Extract the (x, y) coordinate from the center of the cell holding the provided text.  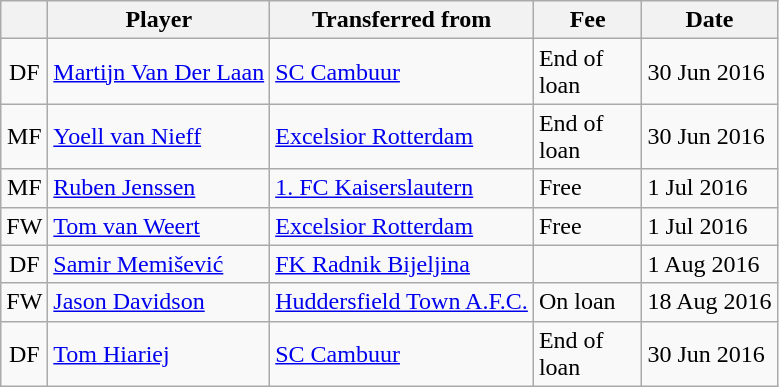
Tom Hiariej (159, 354)
Jason Davidson (159, 302)
Huddersfield Town A.F.C. (402, 302)
Transferred from (402, 20)
Martijn Van Der Laan (159, 72)
Yoell van Nieff (159, 136)
Ruben Jenssen (159, 188)
Date (710, 20)
Tom van Weert (159, 226)
Player (159, 20)
Samir Memišević (159, 264)
FK Radnik Bijeljina (402, 264)
18 Aug 2016 (710, 302)
1. FC Kaiserslautern (402, 188)
On loan (588, 302)
Fee (588, 20)
1 Aug 2016 (710, 264)
